From the cell containing the given text, extract its center point as (X, Y) coordinate. 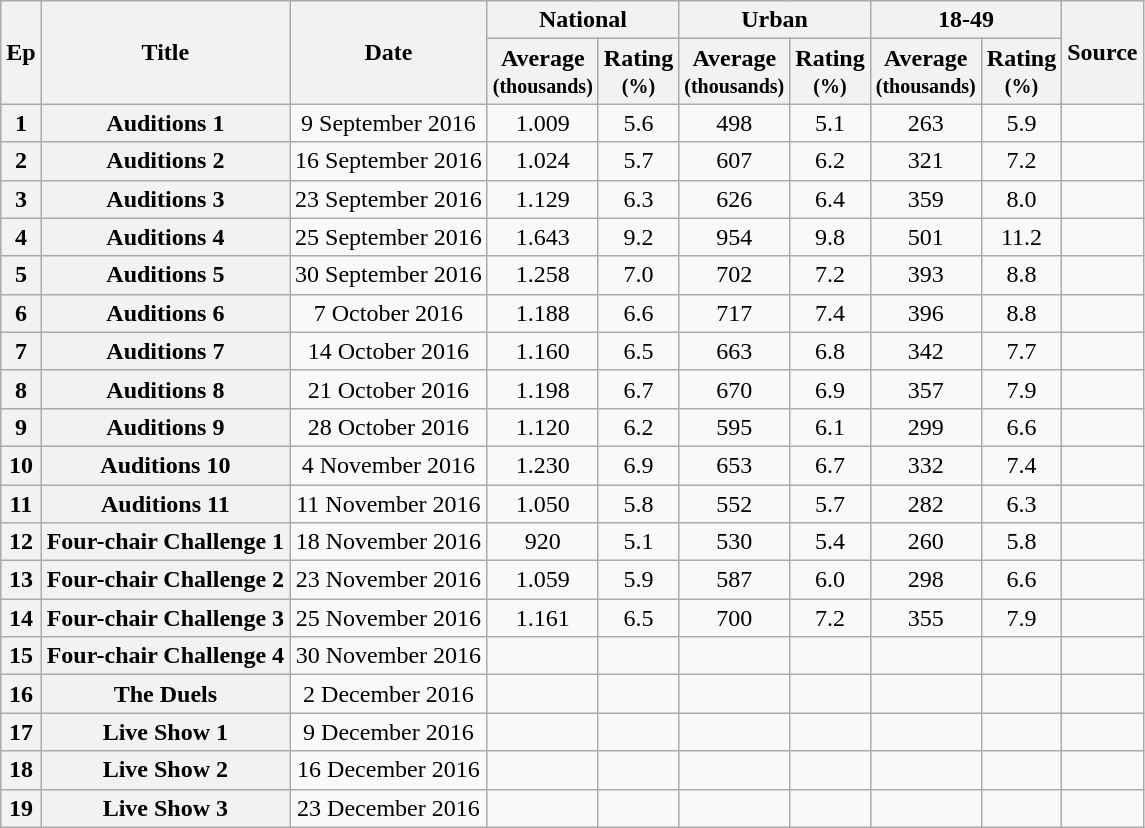
700 (734, 618)
Auditions 8 (165, 389)
23 November 2016 (389, 580)
Four-chair Challenge 1 (165, 542)
1.059 (542, 580)
1.161 (542, 618)
21 October 2016 (389, 389)
7.7 (1021, 351)
1.024 (542, 161)
5.6 (638, 123)
National (582, 20)
Live Show 2 (165, 770)
8.0 (1021, 199)
1.120 (542, 427)
16 (21, 694)
2 December 2016 (389, 694)
Title (165, 52)
18 (21, 770)
Auditions 10 (165, 465)
Auditions 4 (165, 237)
702 (734, 275)
359 (926, 199)
342 (926, 351)
1.258 (542, 275)
Live Show 3 (165, 808)
357 (926, 389)
587 (734, 580)
16 September 2016 (389, 161)
954 (734, 237)
9 (21, 427)
25 September 2016 (389, 237)
321 (926, 161)
7 October 2016 (389, 313)
1.188 (542, 313)
5 (21, 275)
501 (926, 237)
530 (734, 542)
552 (734, 503)
7 (21, 351)
Four-chair Challenge 4 (165, 656)
9.2 (638, 237)
13 (21, 580)
Auditions 11 (165, 503)
The Duels (165, 694)
607 (734, 161)
920 (542, 542)
Live Show 1 (165, 732)
18 November 2016 (389, 542)
9.8 (830, 237)
6 (21, 313)
Auditions 7 (165, 351)
263 (926, 123)
663 (734, 351)
260 (926, 542)
Auditions 1 (165, 123)
4 (21, 237)
595 (734, 427)
355 (926, 618)
Auditions 9 (165, 427)
1 (21, 123)
332 (926, 465)
2 (21, 161)
670 (734, 389)
282 (926, 503)
10 (21, 465)
626 (734, 199)
3 (21, 199)
25 November 2016 (389, 618)
30 September 2016 (389, 275)
19 (21, 808)
9 September 2016 (389, 123)
4 November 2016 (389, 465)
Auditions 2 (165, 161)
8 (21, 389)
7.0 (638, 275)
653 (734, 465)
12 (21, 542)
6.8 (830, 351)
Auditions 3 (165, 199)
16 December 2016 (389, 770)
1.009 (542, 123)
1.198 (542, 389)
9 December 2016 (389, 732)
Source (1102, 52)
23 December 2016 (389, 808)
498 (734, 123)
299 (926, 427)
5.4 (830, 542)
1.050 (542, 503)
18-49 (966, 20)
6.4 (830, 199)
28 October 2016 (389, 427)
Auditions 6 (165, 313)
15 (21, 656)
11 November 2016 (389, 503)
14 October 2016 (389, 351)
717 (734, 313)
1.230 (542, 465)
17 (21, 732)
Date (389, 52)
Urban (774, 20)
298 (926, 580)
Four-chair Challenge 3 (165, 618)
Auditions 5 (165, 275)
1.643 (542, 237)
1.129 (542, 199)
1.160 (542, 351)
23 September 2016 (389, 199)
Four-chair Challenge 2 (165, 580)
30 November 2016 (389, 656)
14 (21, 618)
11.2 (1021, 237)
6.1 (830, 427)
396 (926, 313)
6.0 (830, 580)
11 (21, 503)
393 (926, 275)
Ep (21, 52)
